Scan for the cell matching the given text and deliver its (x, y) coordinate at center. 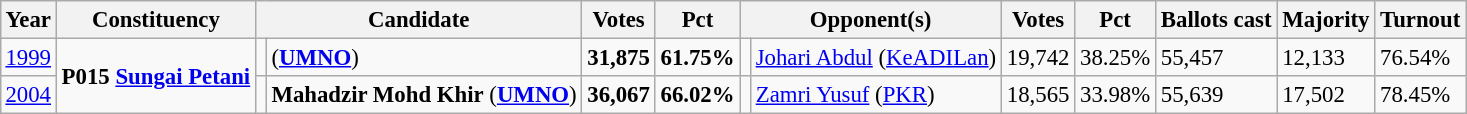
76.54% (1420, 57)
36,067 (618, 95)
31,875 (618, 57)
Opponent(s) (871, 20)
12,133 (1326, 57)
2004 (28, 95)
Mahadzir Mohd Khir (UMNO) (424, 95)
33.98% (1116, 95)
18,565 (1038, 95)
Turnout (1420, 20)
17,502 (1326, 95)
Constituency (156, 20)
61.75% (698, 57)
78.45% (1420, 95)
P015 Sungai Petani (156, 76)
66.02% (698, 95)
Year (28, 20)
19,742 (1038, 57)
38.25% (1116, 57)
Majority (1326, 20)
Zamri Yusuf (PKR) (876, 95)
Johari Abdul (KeADILan) (876, 57)
(UMNO) (424, 57)
1999 (28, 57)
55,639 (1216, 95)
55,457 (1216, 57)
Ballots cast (1216, 20)
Candidate (419, 20)
